Capture the cell that displays the provided text and extract its (X, Y) central coordinate. 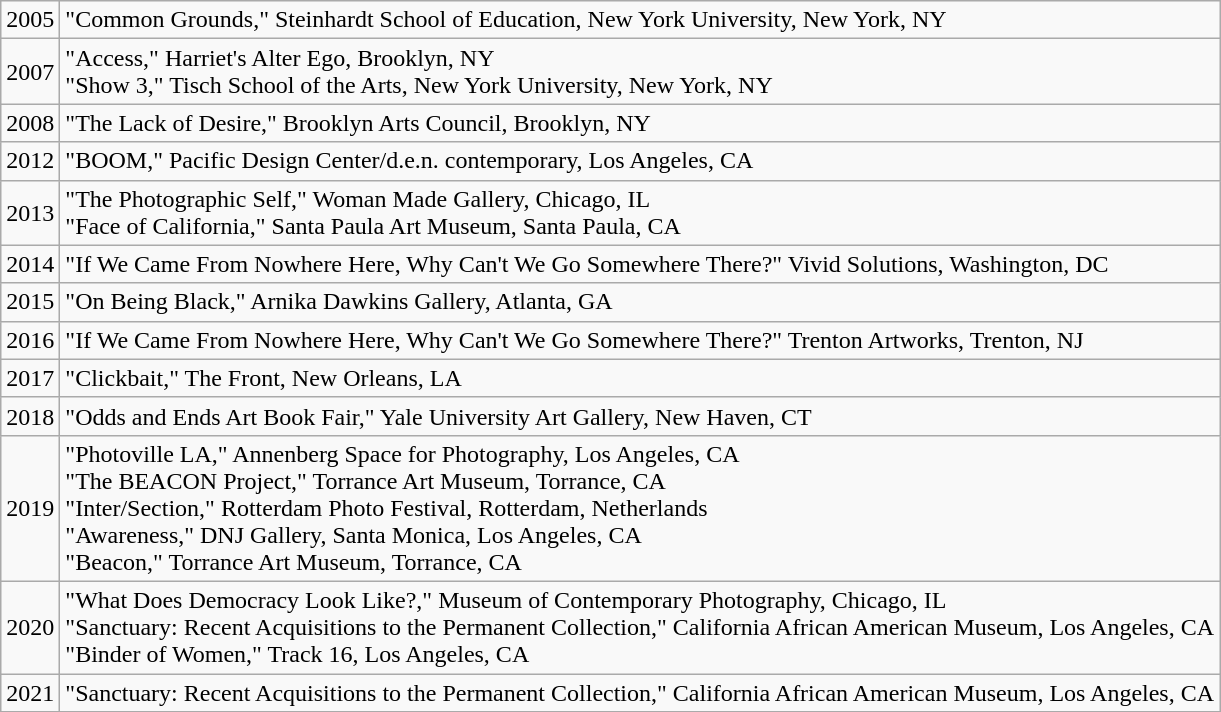
2012 (30, 161)
"The Photographic Self," Woman Made Gallery, Chicago, IL"Face of California," Santa Paula Art Museum, Santa Paula, CA (640, 212)
"If We Came From Nowhere Here, Why Can't We Go Somewhere There?" Trenton Artworks, Trenton, NJ (640, 340)
2013 (30, 212)
"Odds and Ends Art Book Fair," Yale University Art Gallery, New Haven, CT (640, 416)
"Sanctuary: Recent Acquisitions to the Permanent Collection," California African American Museum, Los Angeles, CA (640, 693)
2014 (30, 264)
"On Being Black," Arnika Dawkins Gallery, Atlanta, GA (640, 302)
"If We Came From Nowhere Here, Why Can't We Go Somewhere There?" Vivid Solutions, Washington, DC (640, 264)
2005 (30, 20)
2018 (30, 416)
"Clickbait," The Front, New Orleans, LA (640, 378)
2019 (30, 508)
2008 (30, 123)
2015 (30, 302)
2016 (30, 340)
2007 (30, 72)
"The Lack of Desire," Brooklyn Arts Council, Brooklyn, NY (640, 123)
2020 (30, 627)
2017 (30, 378)
"Access," Harriet's Alter Ego, Brooklyn, NY"Show 3," Tisch School of the Arts, New York University, New York, NY (640, 72)
2021 (30, 693)
"Common Grounds," Steinhardt School of Education, New York University, New York, NY (640, 20)
"BOOM," Pacific Design Center/d.e.n. contemporary, Los Angeles, CA (640, 161)
